From the cell containing the given text, extract its center point as (X, Y) coordinate. 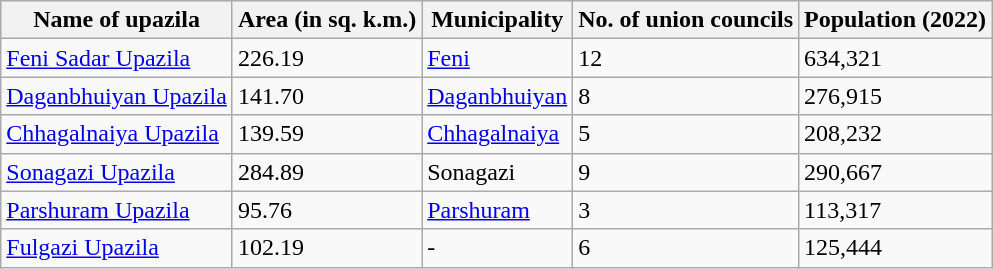
290,667 (896, 172)
634,321 (896, 58)
Parshuram Upazila (117, 210)
284.89 (326, 172)
Name of upazila (117, 20)
No. of union councils (686, 20)
276,915 (896, 96)
Population (2022) (896, 20)
125,444 (896, 248)
Sonagazi Upazila (117, 172)
Feni Sadar Upazila (117, 58)
9 (686, 172)
12 (686, 58)
Area (in sq. k.m.) (326, 20)
Daganbhuiyan (498, 96)
Municipality (498, 20)
Parshuram (498, 210)
208,232 (896, 134)
8 (686, 96)
Daganbhuiyan Upazila (117, 96)
Fulgazi Upazila (117, 248)
141.70 (326, 96)
Chhagalnaiya Upazila (117, 134)
Feni (498, 58)
102.19 (326, 248)
- (498, 248)
Sonagazi (498, 172)
113,317 (896, 210)
Chhagalnaiya (498, 134)
6 (686, 248)
95.76 (326, 210)
226.19 (326, 58)
139.59 (326, 134)
3 (686, 210)
5 (686, 134)
